From the cell containing the given text, extract its center point as (x, y) coordinate. 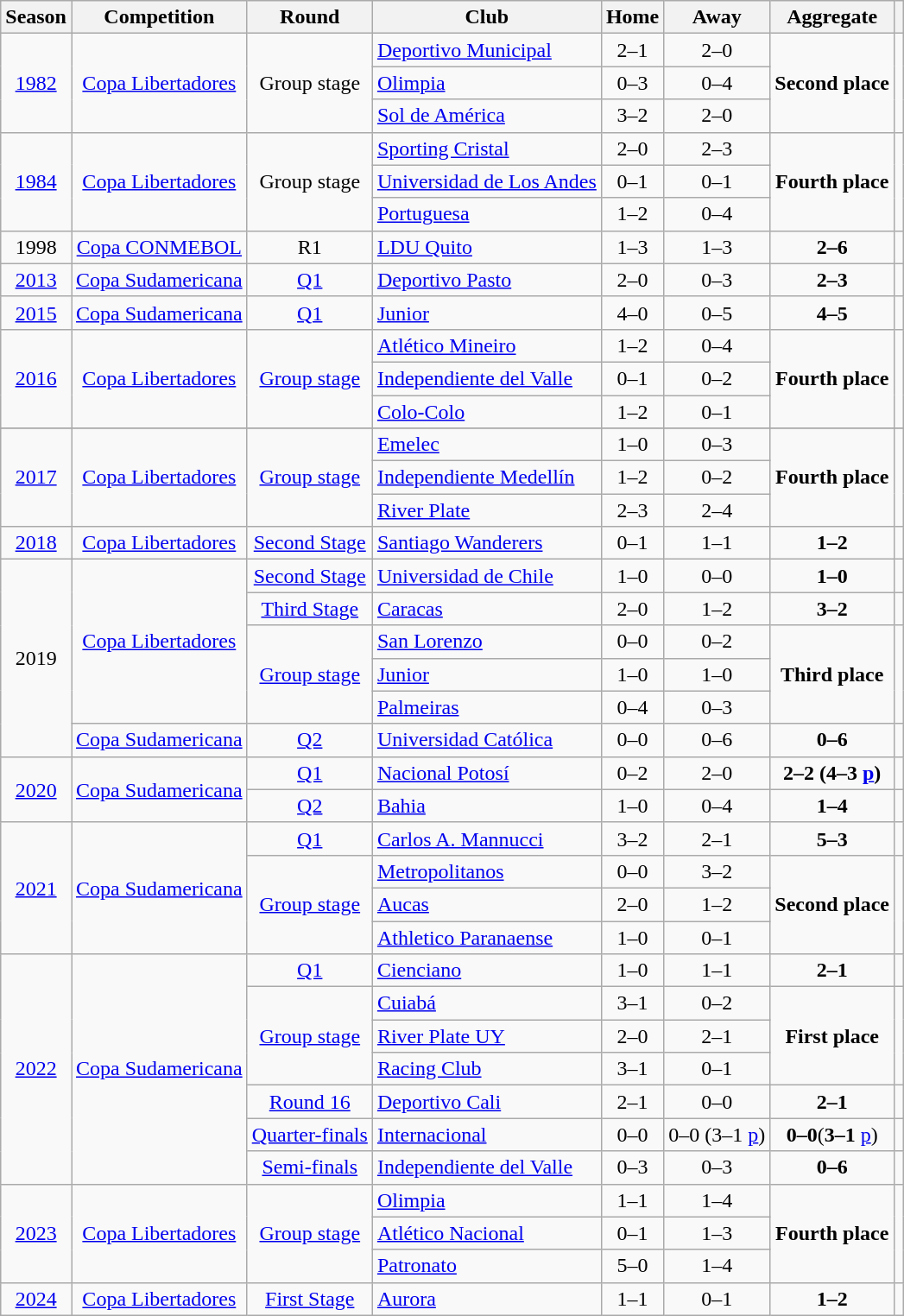
Independiente Medellín (487, 478)
Round 16 (309, 1102)
Deportivo Municipal (487, 50)
2023 (36, 1233)
Cuiabá (487, 1003)
Quarter-finals (309, 1135)
Deportivo Cali (487, 1102)
Round (309, 17)
4–0 (632, 313)
Metropolitanos (487, 871)
1998 (36, 247)
Club (487, 17)
River Plate (487, 510)
2–6 (832, 247)
Aucas (487, 904)
River Plate UY (487, 1036)
2019 (36, 658)
Internacional (487, 1135)
4–5 (832, 313)
Bahia (487, 806)
Competition (159, 17)
2013 (36, 280)
2020 (36, 789)
5–3 (832, 838)
Palmeiras (487, 707)
1982 (36, 83)
Home (632, 17)
Emelec (487, 445)
Away (717, 17)
Athletico Paranaense (487, 937)
Nacional Potosí (487, 773)
R1 (309, 247)
Racing Club (487, 1069)
Cienciano (487, 971)
Atlético Mineiro (487, 345)
Aurora (487, 1299)
Aggregate (832, 17)
First Stage (309, 1299)
Third place (832, 674)
First place (832, 1036)
Portuguesa (487, 214)
2–2 (4–3 p) (832, 773)
Caracas (487, 609)
San Lorenzo (487, 642)
Carlos A. Mannucci (487, 838)
0–0(3–1 p) (832, 1135)
2018 (36, 543)
2024 (36, 1299)
Sol de América (487, 116)
Semi-finals (309, 1167)
Universidad de Chile (487, 576)
Deportivo Pasto (487, 280)
Copa CONMEBOL (159, 247)
Colo-Colo (487, 412)
0–0 (3–1 p) (717, 1135)
1984 (36, 181)
2021 (36, 888)
Universidad de Los Andes (487, 181)
2017 (36, 478)
2015 (36, 313)
Atlético Nacional (487, 1233)
Sporting Cristal (487, 149)
LDU Quito (487, 247)
Patronato (487, 1266)
5–0 (632, 1266)
Third Stage (309, 609)
Universidad Católica (487, 740)
2022 (36, 1069)
0–5 (717, 313)
Santiago Wanderers (487, 543)
2016 (36, 378)
Season (36, 17)
2–4 (717, 510)
